Provide the [X, Y] coordinate of the cell's center where the given text is located.  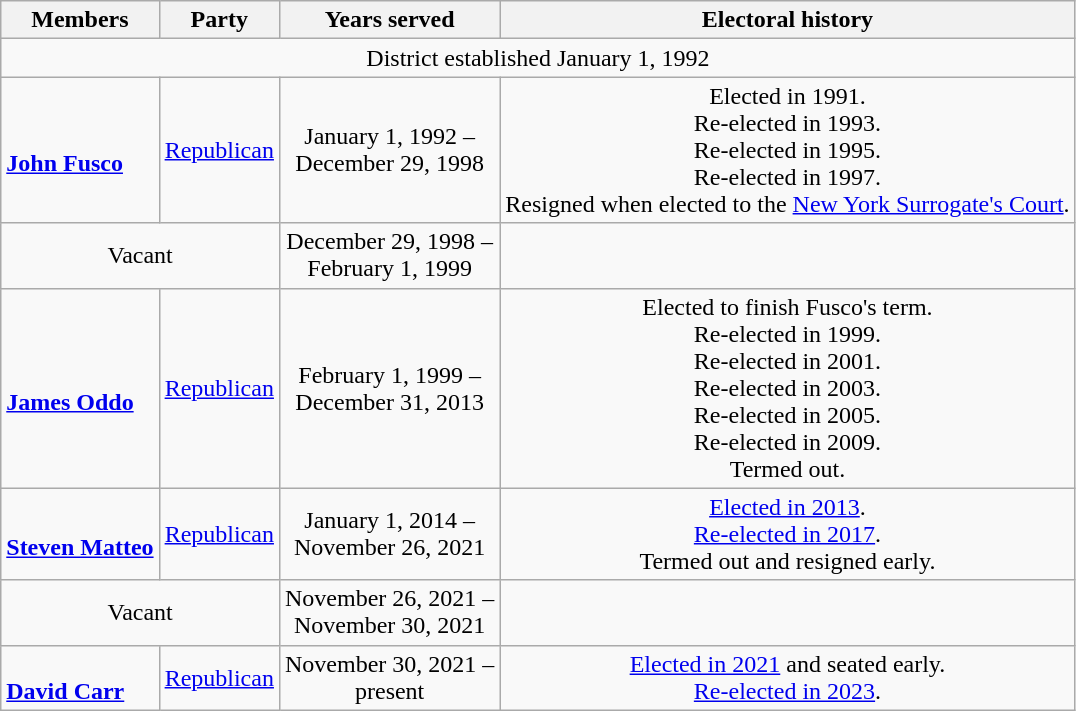
Elected in 2021 and seated early. Re-elected in 2023. [788, 678]
District established January 1, 1992 [538, 58]
January 1, 1992 – December 29, 1998 [389, 150]
Elected to finish Fusco's term. Re-elected in 1999. Re-elected in 2001. Re-elected in 2003. Re-elected in 2005. Re-elected in 2009. Termed out. [788, 388]
February 1, 1999 – December 31, 2013 [389, 388]
Steven Matteo [80, 534]
Elected in 2013. Re-elected in 2017. Termed out and resigned early. [788, 534]
Party [219, 20]
November 30, 2021 – present [389, 678]
Elected in 1991. Re-elected in 1993. Re-elected in 1995. Re-elected in 1997. Resigned when elected to the New York Surrogate's Court. [788, 150]
Years served [389, 20]
Electoral history [788, 20]
November 26, 2021 – November 30, 2021 [389, 612]
David Carr [80, 678]
January 1, 2014 – November 26, 2021 [389, 534]
James Oddo [80, 388]
December 29, 1998 – February 1, 1999 [389, 256]
John Fusco [80, 150]
Members [80, 20]
